Output the (x, y) coordinate of the center of the cell containing the given text.  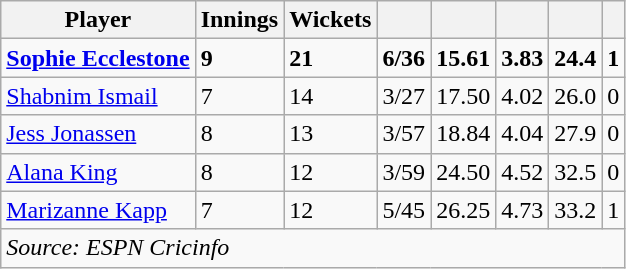
6/36 (404, 58)
Shabnim Ismail (98, 96)
24.50 (464, 172)
13 (330, 134)
Sophie Ecclestone (98, 58)
17.50 (464, 96)
27.9 (576, 134)
21 (330, 58)
Innings (239, 20)
9 (239, 58)
3/57 (404, 134)
Wickets (330, 20)
4.73 (522, 210)
33.2 (576, 210)
4.52 (522, 172)
32.5 (576, 172)
Source: ESPN Cricinfo (313, 248)
Alana King (98, 172)
3/27 (404, 96)
26.25 (464, 210)
15.61 (464, 58)
4.02 (522, 96)
3.83 (522, 58)
26.0 (576, 96)
4.04 (522, 134)
18.84 (464, 134)
5/45 (404, 210)
Jess Jonassen (98, 134)
14 (330, 96)
24.4 (576, 58)
Marizanne Kapp (98, 210)
Player (98, 20)
3/59 (404, 172)
